Locate the cell with the specified text and output its (x, y) center coordinate. 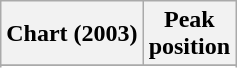
Peakposition (189, 34)
Chart (2003) (72, 34)
